Detect which cell encompasses the target text, then output its [X, Y] center coordinate. 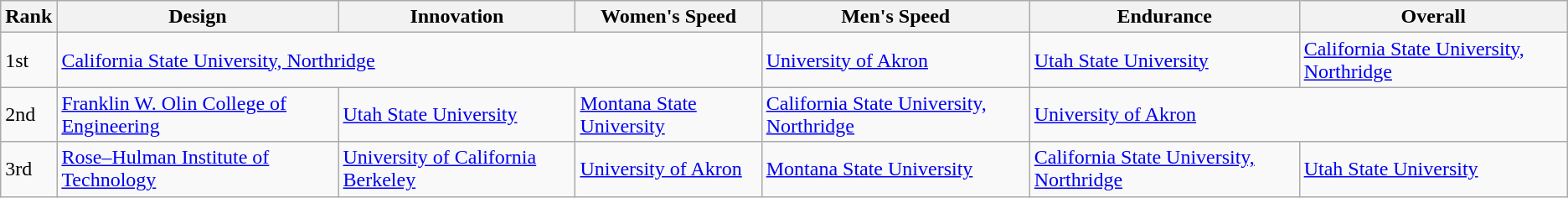
2nd [28, 114]
Endurance [1164, 17]
1st [28, 60]
Rose–Hulman Institute of Technology [198, 169]
Overall [1433, 17]
Innovation [457, 17]
Men's Speed [895, 17]
Rank [28, 17]
Women's Speed [668, 17]
Design [198, 17]
3rd [28, 169]
Franklin W. Olin College of Engineering [198, 114]
University of California Berkeley [457, 169]
